Find where the given text appears and provide that cell's center as (X, Y) coordinate. 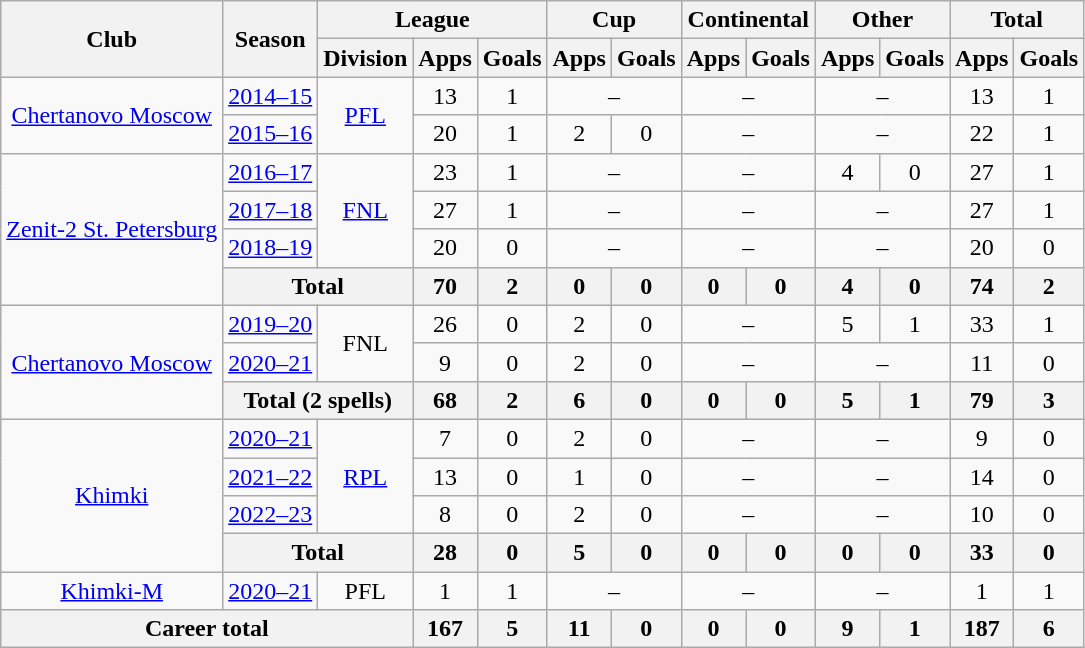
League (432, 20)
2021–22 (270, 477)
RPL (366, 476)
Career total (207, 629)
28 (445, 553)
22 (982, 134)
Season (270, 39)
Continental (748, 20)
74 (982, 286)
2015–16 (270, 134)
3 (1049, 400)
Khimki-M (112, 591)
Other (882, 20)
Zenit-2 St. Petersburg (112, 229)
10 (982, 515)
Khimki (112, 495)
Club (112, 39)
Cup (614, 20)
23 (445, 172)
Total (2 spells) (318, 400)
2014–15 (270, 96)
8 (445, 515)
2017–18 (270, 210)
2016–17 (270, 172)
187 (982, 629)
14 (982, 477)
70 (445, 286)
167 (445, 629)
68 (445, 400)
2022–23 (270, 515)
7 (445, 438)
26 (445, 324)
2019–20 (270, 324)
Division (366, 58)
2018–19 (270, 248)
79 (982, 400)
